Return [X, Y] of the center of cell containing provided text 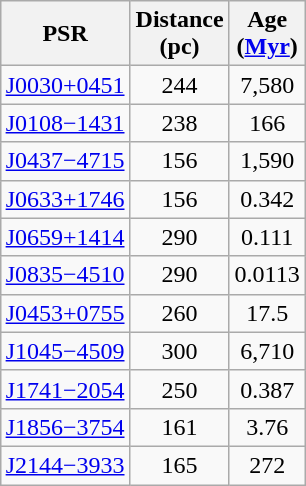
J0453+0755 [65, 313]
166 [267, 123]
300 [180, 351]
J0108−1431 [65, 123]
J0030+0451 [65, 85]
J2144−3933 [65, 465]
272 [267, 465]
Distance(pc) [180, 34]
3.76 [267, 427]
J0835−4510 [65, 275]
238 [180, 123]
6,710 [267, 351]
J0659+1414 [65, 237]
J1856−3754 [65, 427]
J1741−2054 [65, 389]
J0437−4715 [65, 161]
244 [180, 85]
0.387 [267, 389]
7,580 [267, 85]
161 [180, 427]
J1045−4509 [65, 351]
1,590 [267, 161]
17.5 [267, 313]
165 [180, 465]
0.0113 [267, 275]
260 [180, 313]
J0633+1746 [65, 199]
250 [180, 389]
0.111 [267, 237]
0.342 [267, 199]
Age(Myr) [267, 34]
PSR [65, 34]
